From the cell containing the given text, extract its center point as (X, Y) coordinate. 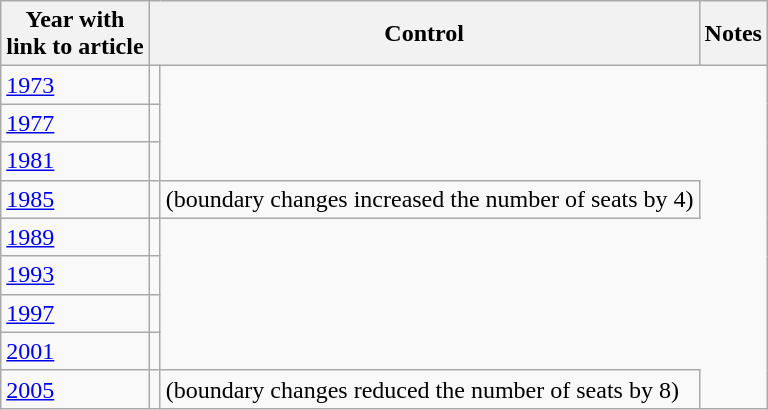
1973 (75, 85)
2001 (75, 351)
1993 (75, 275)
2005 (75, 389)
1985 (75, 199)
1997 (75, 313)
(boundary changes increased the number of seats by 4) (430, 199)
Control (424, 34)
1981 (75, 161)
1977 (75, 123)
1989 (75, 237)
Notes (733, 34)
Year withlink to article (75, 34)
(boundary changes reduced the number of seats by 8) (430, 389)
